From the cell containing the given text, extract its center point as (x, y) coordinate. 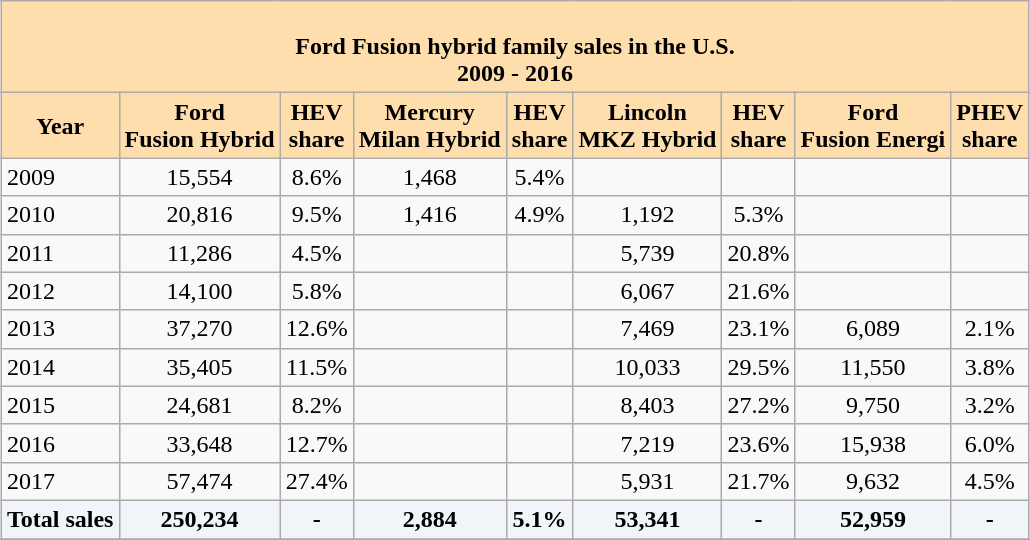
3.2% (990, 405)
11,286 (200, 253)
2014 (60, 367)
PHEVshare (990, 126)
21.6% (758, 291)
2010 (60, 215)
8,403 (648, 405)
5.1% (540, 519)
27.2% (758, 405)
2,884 (430, 519)
8.2% (316, 405)
5.4% (540, 177)
9,632 (873, 481)
27.4% (316, 481)
21.7% (758, 481)
15,554 (200, 177)
2012 (60, 291)
20,816 (200, 215)
1,416 (430, 215)
52,959 (873, 519)
14,100 (200, 291)
11.5% (316, 367)
2017 (60, 481)
9.5% (316, 215)
33,648 (200, 443)
6,089 (873, 329)
15,938 (873, 443)
12.6% (316, 329)
53,341 (648, 519)
12.7% (316, 443)
20.8% (758, 253)
4.9% (540, 215)
2.1% (990, 329)
57,474 (200, 481)
11,550 (873, 367)
8.6% (316, 177)
FordFusion Hybrid (200, 126)
2013 (60, 329)
37,270 (200, 329)
23.6% (758, 443)
2016 (60, 443)
6,067 (648, 291)
5.3% (758, 215)
1,192 (648, 215)
1,468 (430, 177)
2011 (60, 253)
5,931 (648, 481)
MercuryMilan Hybrid (430, 126)
7,219 (648, 443)
Ford Fusion hybrid family sales in the U.S. 2009 - 2016 (514, 47)
9,750 (873, 405)
23.1% (758, 329)
2015 (60, 405)
7,469 (648, 329)
24,681 (200, 405)
35,405 (200, 367)
Total sales (60, 519)
LincolnMKZ Hybrid (648, 126)
3.8% (990, 367)
250,234 (200, 519)
Year (60, 126)
6.0% (990, 443)
2009 (60, 177)
5.8% (316, 291)
FordFusion Energi (873, 126)
10,033 (648, 367)
29.5% (758, 367)
5,739 (648, 253)
